Output the [x, y] coordinate of the center of the cell containing the given text.  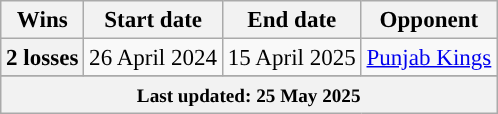
Punjab Kings [428, 58]
End date [292, 20]
Opponent [428, 20]
Wins [42, 20]
26 April 2024 [154, 58]
15 April 2025 [292, 58]
Start date [154, 20]
2 losses [42, 58]
Last updated: 25 May 2025 [249, 95]
